Provide the (x, y) coordinate of the cell's center where the given text is located.  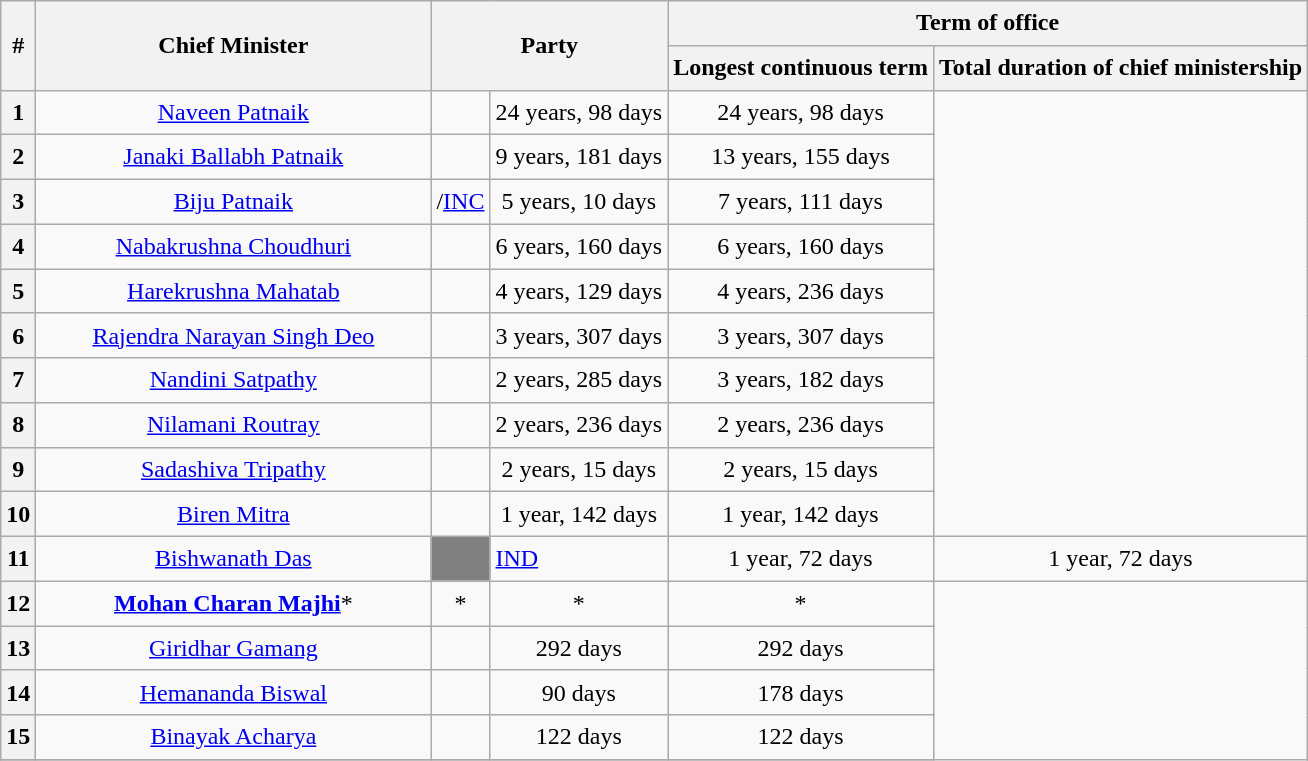
4 (18, 246)
7 (18, 380)
14 (18, 692)
9 years, 181 days (579, 158)
Longest continuous term (801, 68)
11 (18, 560)
8 (18, 426)
Nandini Satpathy (234, 380)
1 (18, 112)
Janaki Ballabh Patnaik (234, 158)
13 (18, 648)
IND (579, 560)
15 (18, 738)
7 years, 111 days (801, 202)
Biren Mitra (234, 514)
Term of office (988, 24)
Naveen Patnaik (234, 112)
Biju Patnaik (234, 202)
Nilamani Routray (234, 426)
Giridhar Gamang (234, 648)
Total duration of chief ministership (1120, 68)
Mohan Charan Majhi* (234, 604)
9 (18, 470)
Bishwanath Das (234, 560)
Hemananda Biswal (234, 692)
5 (18, 292)
4 years, 129 days (579, 292)
3 years, 182 days (801, 380)
# (18, 46)
Sadashiva Tripathy (234, 470)
Harekrushna Mahatab (234, 292)
5 years, 10 days (579, 202)
2 years, 285 days (579, 380)
Nabakrushna Choudhuri (234, 246)
4 years, 236 days (801, 292)
6 (18, 336)
3 (18, 202)
Chief Minister (234, 46)
178 days (801, 692)
12 (18, 604)
Rajendra Narayan Singh Deo (234, 336)
Party (550, 46)
13 years, 155 days (801, 158)
10 (18, 514)
/INC (460, 202)
90 days (579, 692)
2 (18, 158)
Binayak Acharya (234, 738)
